From the cell containing the given text, extract its center point as (x, y) coordinate. 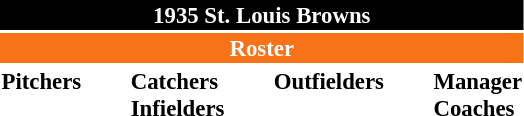
1935 St. Louis Browns (262, 15)
Roster (262, 48)
